Locate the cell with the specified text and output its [x, y] center coordinate. 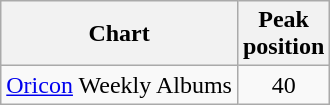
Chart [120, 34]
40 [283, 85]
Peakposition [283, 34]
Oricon Weekly Albums [120, 85]
